Return the (x, y) coordinate for the center point of the cell that contains the specified text.  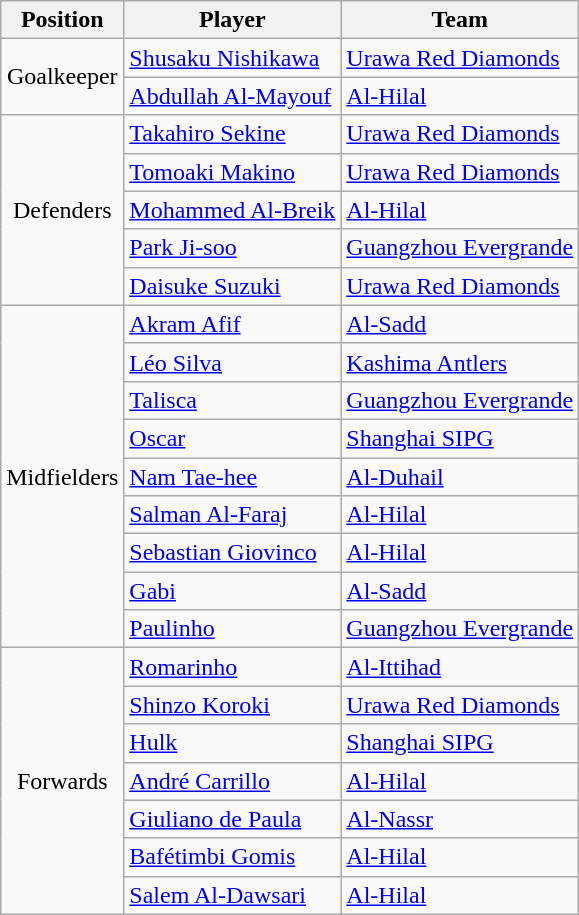
André Carrillo (232, 781)
Tomoaki Makino (232, 172)
Sebastian Giovinco (232, 553)
Kashima Antlers (460, 362)
Al-Nassr (460, 819)
Léo Silva (232, 362)
Park Ji-soo (232, 248)
Romarinho (232, 667)
Al-Ittihad (460, 667)
Paulinho (232, 629)
Midfielders (62, 476)
Team (460, 20)
Talisca (232, 400)
Akram Afif (232, 324)
Gabi (232, 591)
Shusaku Nishikawa (232, 58)
Daisuke Suzuki (232, 286)
Forwards (62, 781)
Bafétimbi Gomis (232, 857)
Oscar (232, 438)
Salem Al-Dawsari (232, 895)
Nam Tae-hee (232, 477)
Abdullah Al-Mayouf (232, 96)
Defenders (62, 210)
Al-Duhail (460, 477)
Hulk (232, 743)
Giuliano de Paula (232, 819)
Goalkeeper (62, 77)
Position (62, 20)
Mohammed Al-Breik (232, 210)
Player (232, 20)
Takahiro Sekine (232, 134)
Shinzo Koroki (232, 705)
Salman Al-Faraj (232, 515)
